Extract the [X, Y] coordinate from the center of the cell holding the provided text.  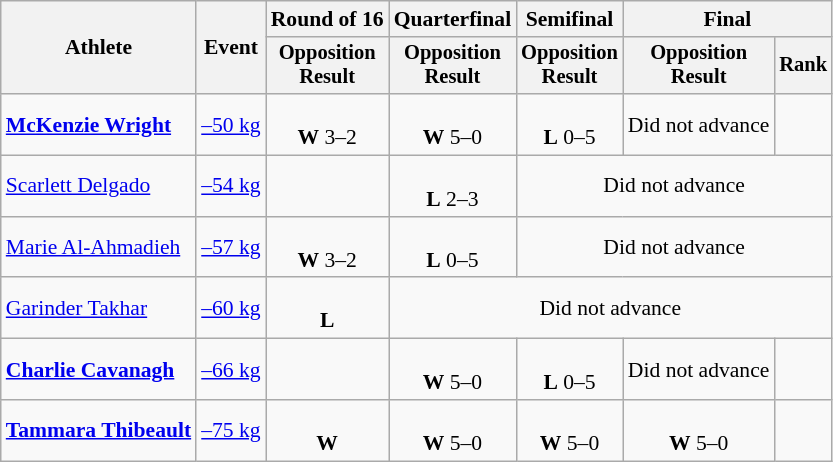
Garinder Takhar [98, 308]
–54 kg [230, 186]
–60 kg [230, 308]
Marie Al-Ahmadieh [98, 248]
Tammara Thibeault [98, 430]
Semifinal [570, 19]
W [328, 430]
Final [728, 19]
Scarlett Delgado [98, 186]
Event [230, 48]
McKenzie Wright [98, 124]
–50 kg [230, 124]
–57 kg [230, 248]
Round of 16 [328, 19]
Rank [803, 66]
Athlete [98, 48]
Charlie Cavanagh [98, 370]
–75 kg [230, 430]
L [328, 308]
–66 kg [230, 370]
L 2–3 [453, 186]
Quarterfinal [453, 19]
